Capture the cell that displays the provided text and extract its [X, Y] central coordinate. 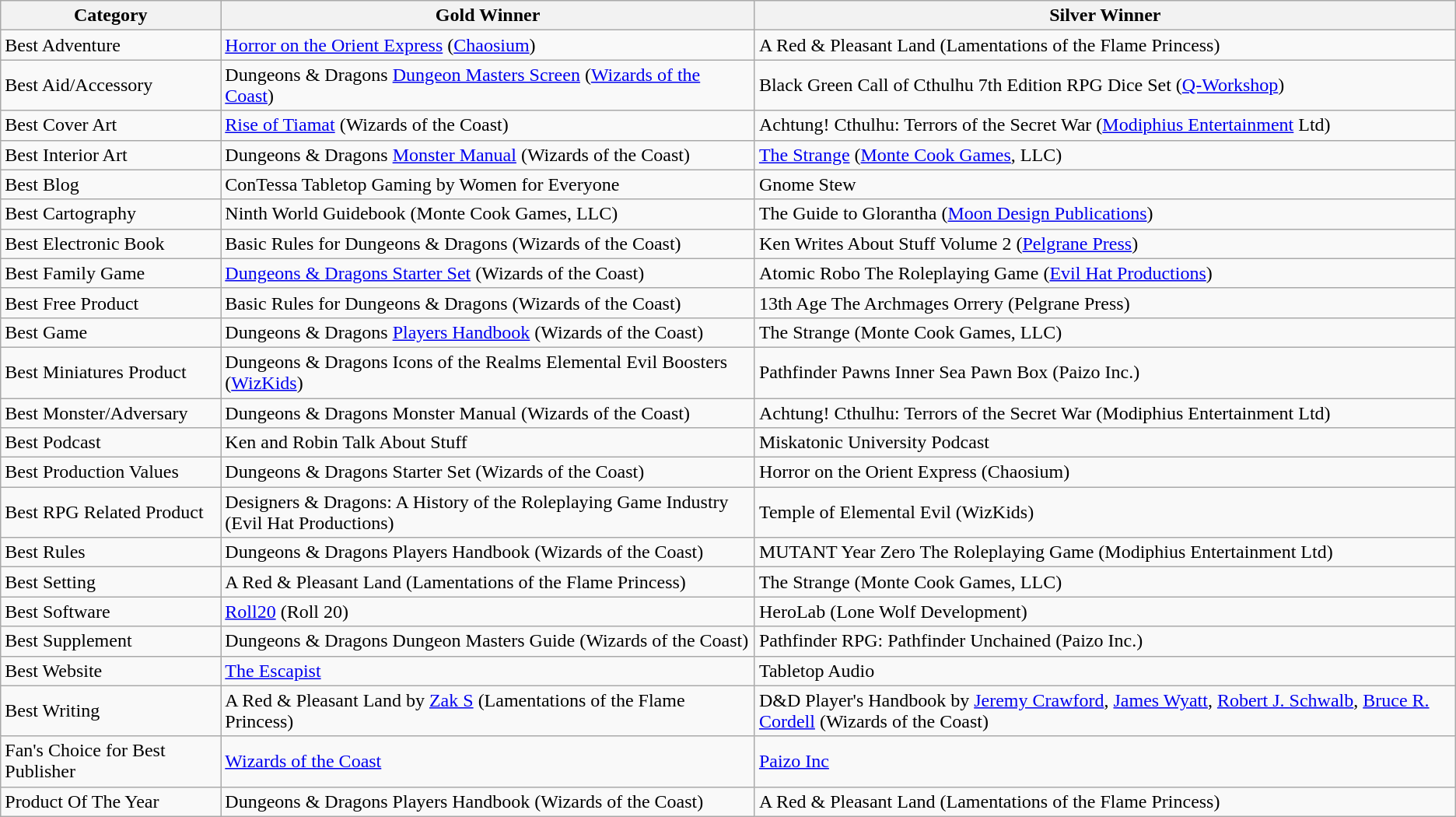
Best Writing [110, 711]
Best Free Product [110, 303]
The Guide to Glorantha (Moon Design Publications) [1104, 214]
The Escapist [488, 671]
Designers & Dragons: A History of the Roleplaying Game Industry (Evil Hat Productions) [488, 512]
Gold Winner [488, 16]
Best RPG Related Product [110, 512]
Paizo Inc [1104, 761]
Black Green Call of Cthulhu 7th Edition RPG Dice Set (Q-Workshop) [1104, 86]
Best Aid/Accessory [110, 86]
Best Miniatures Product [110, 372]
Best Adventure [110, 45]
Miskatonic University Podcast [1104, 443]
Best Interior Art [110, 155]
Best Rules [110, 552]
Best Electronic Book [110, 244]
MUTANT Year Zero The Roleplaying Game (Modiphius Entertainment Ltd) [1104, 552]
Silver Winner [1104, 16]
Gnome Stew [1104, 184]
Dungeons & Dragons Dungeon Masters Guide (Wizards of the Coast) [488, 641]
Ninth World Guidebook (Monte Cook Games, LLC) [488, 214]
Pathfinder Pawns Inner Sea Pawn Box (Paizo Inc.) [1104, 372]
Pathfinder RPG: Pathfinder Unchained (Paizo Inc.) [1104, 641]
Best Podcast [110, 443]
Best Game [110, 332]
Product Of The Year [110, 801]
Best Family Game [110, 273]
Ken and Robin Talk About Stuff [488, 443]
HeroLab (Lone Wolf Development) [1104, 612]
Best Website [110, 671]
Rise of Tiamat (Wizards of the Coast) [488, 125]
D&D Player's Handbook by Jeremy Crawford, James Wyatt, Robert J. Schwalb, Bruce R. Cordell (Wizards of the Coast) [1104, 711]
Tabletop Audio [1104, 671]
Dungeons & Dragons Icons of the Realms Elemental Evil Boosters (WizKids) [488, 372]
Roll20 (Roll 20) [488, 612]
Best Cartography [110, 214]
13th Age The Archmages Orrery (Pelgrane Press) [1104, 303]
ConTessa Tabletop Gaming by Women for Everyone [488, 184]
Wizards of the Coast [488, 761]
Fan's Choice for Best Publisher [110, 761]
Best Setting [110, 582]
Temple of Elemental Evil (WizKids) [1104, 512]
Atomic Robo The Roleplaying Game (Evil Hat Productions) [1104, 273]
Best Blog [110, 184]
Best Cover Art [110, 125]
Best Monster/Adversary [110, 413]
Best Supplement [110, 641]
A Red & Pleasant Land by Zak S (Lamentations of the Flame Princess) [488, 711]
Ken Writes About Stuff Volume 2 (Pelgrane Press) [1104, 244]
Best Production Values [110, 472]
Dungeons & Dragons Dungeon Masters Screen (Wizards of the Coast) [488, 86]
Best Software [110, 612]
Category [110, 16]
